Output the [X, Y] coordinate of the center of the cell containing the given text.  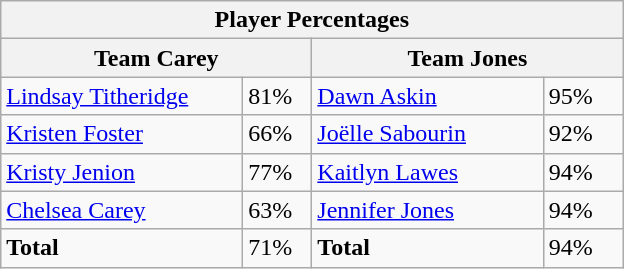
Joëlle Sabourin [428, 134]
95% [583, 96]
Team Carey [156, 58]
66% [278, 134]
Player Percentages [312, 20]
71% [278, 248]
77% [278, 172]
Lindsay Titheridge [122, 96]
81% [278, 96]
Dawn Askin [428, 96]
Kristy Jenion [122, 172]
Team Jones [468, 58]
92% [583, 134]
Jennifer Jones [428, 210]
Kristen Foster [122, 134]
Chelsea Carey [122, 210]
Kaitlyn Lawes [428, 172]
63% [278, 210]
